Search for the cell housing the specified text and yield its (X, Y) center coordinate. 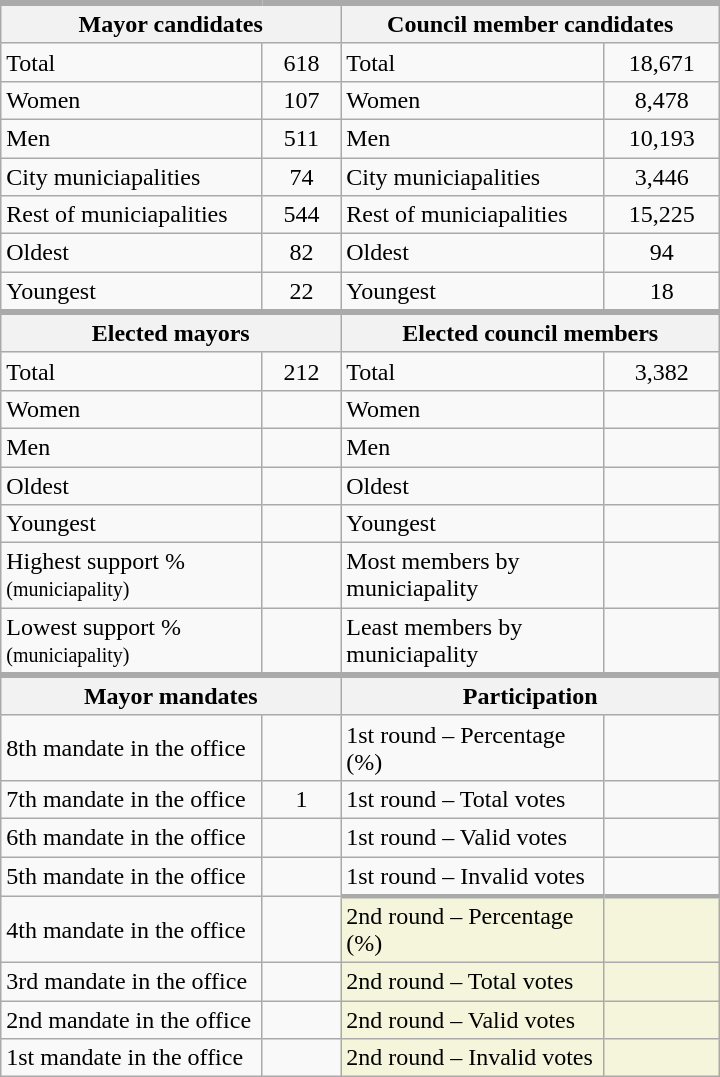
Elected mayors (171, 332)
Lowest support % (municiapality) (132, 642)
8,478 (662, 100)
3rd mandate in the office (132, 982)
544 (302, 215)
18 (662, 292)
2nd round – Invalid votes (472, 1058)
74 (302, 177)
Participation (530, 695)
Mayor candidates (171, 23)
1st round – Total votes (472, 799)
6th mandate in the office (132, 837)
1st mandate in the office (132, 1058)
10,193 (662, 138)
2nd round – Valid votes (472, 1020)
1st round – Invalid votes (472, 876)
2nd round – Percentage (%) (472, 930)
Highest support % (municiapality) (132, 576)
Elected council members (530, 332)
Mayor mandates (171, 695)
1st round – Percentage (%) (472, 748)
94 (662, 253)
82 (302, 253)
107 (302, 100)
18,671 (662, 62)
15,225 (662, 215)
22 (302, 292)
212 (302, 371)
3,446 (662, 177)
4th mandate in the office (132, 930)
2nd mandate in the office (132, 1020)
7th mandate in the office (132, 799)
Council member candidates (530, 23)
Least members by municiapality (472, 642)
8th mandate in the office (132, 748)
618 (302, 62)
5th mandate in the office (132, 876)
Most members by municiapality (472, 576)
511 (302, 138)
1st round – Valid votes (472, 837)
2nd round – Total votes (472, 982)
3,382 (662, 371)
1 (302, 799)
